Provide the (X, Y) coordinate of the cell's center where the given text is located.  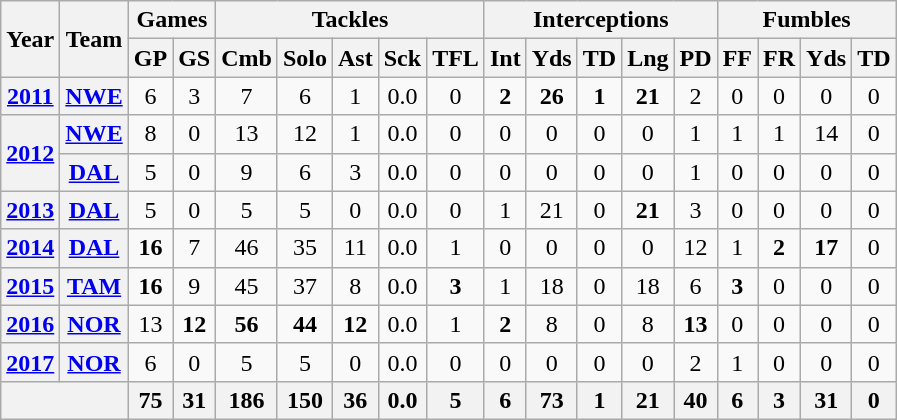
2015 (30, 286)
2013 (30, 210)
FF (737, 58)
Cmb (247, 58)
26 (552, 96)
2012 (30, 153)
75 (150, 400)
2017 (30, 362)
Year (30, 39)
FR (780, 58)
150 (304, 400)
73 (552, 400)
TFL (456, 58)
35 (304, 248)
Solo (304, 58)
Lng (648, 58)
45 (247, 286)
PD (696, 58)
37 (304, 286)
Interceptions (600, 20)
2016 (30, 324)
44 (304, 324)
2011 (30, 96)
2014 (30, 248)
36 (356, 400)
11 (356, 248)
Games (172, 20)
46 (247, 248)
GP (150, 58)
TAM (94, 286)
40 (696, 400)
Team (94, 39)
Int (505, 58)
17 (826, 248)
GS (194, 58)
Sck (402, 58)
56 (247, 324)
Ast (356, 58)
14 (826, 134)
186 (247, 400)
Fumbles (806, 20)
Tackles (350, 20)
